Search for the cell housing the specified text and yield its (x, y) center coordinate. 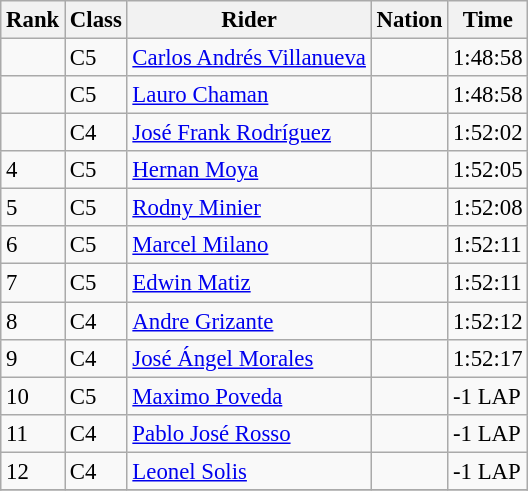
6 (33, 245)
Pablo José Rosso (249, 433)
10 (33, 396)
Edwin Matiz (249, 283)
1:52:05 (488, 170)
4 (33, 170)
7 (33, 283)
1:52:08 (488, 208)
Rank (33, 20)
Class (96, 20)
Leonel Solis (249, 471)
1:52:12 (488, 321)
Maximo Poveda (249, 396)
Marcel Milano (249, 245)
José Frank Rodríguez (249, 133)
Andre Grizante (249, 321)
5 (33, 208)
Lauro Chaman (249, 95)
Carlos Andrés Villanueva (249, 58)
8 (33, 321)
12 (33, 471)
1:52:02 (488, 133)
Rider (249, 20)
1:52:17 (488, 358)
9 (33, 358)
José Ángel Morales (249, 358)
Rodny Minier (249, 208)
Time (488, 20)
Hernan Moya (249, 170)
11 (33, 433)
Nation (409, 20)
